Determine the [X, Y] coordinate at the center of the cell enclosing the given text.  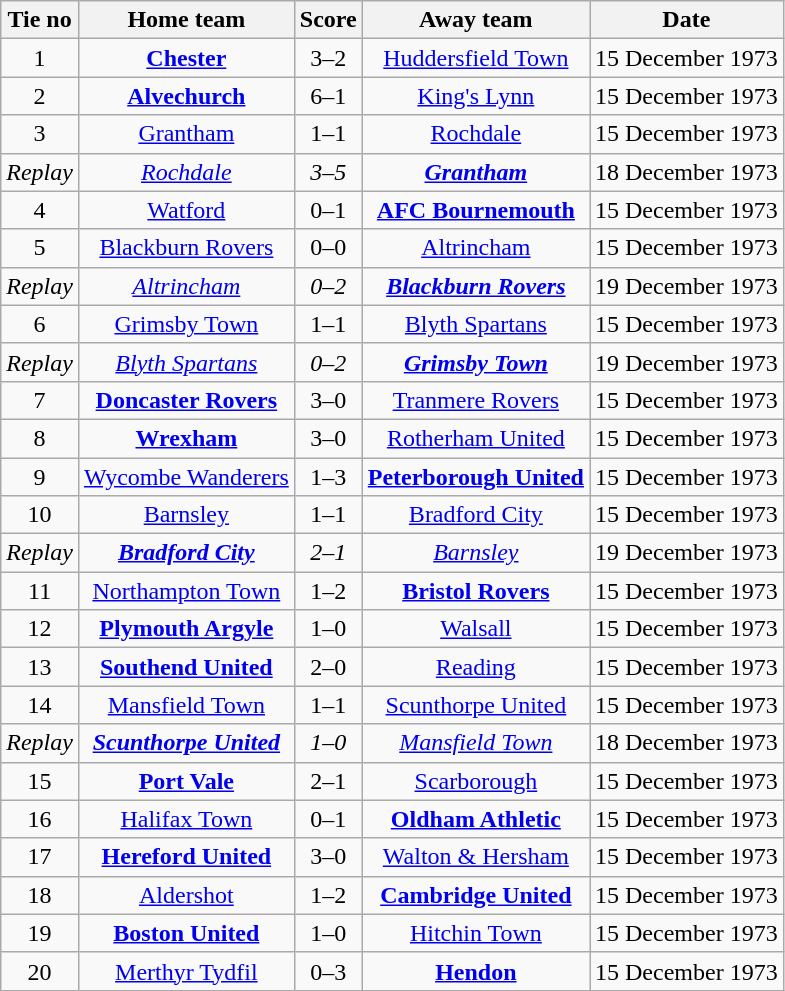
Boston United [186, 933]
13 [40, 667]
2–0 [328, 667]
Date [687, 20]
Chester [186, 58]
10 [40, 515]
Tranmere Rovers [476, 400]
Walsall [476, 629]
6 [40, 324]
2 [40, 96]
Home team [186, 20]
Walton & Hersham [476, 857]
Alvechurch [186, 96]
Wrexham [186, 438]
3–2 [328, 58]
14 [40, 705]
Peterborough United [476, 477]
15 [40, 781]
King's Lynn [476, 96]
Halifax Town [186, 819]
Hereford United [186, 857]
20 [40, 971]
6–1 [328, 96]
9 [40, 477]
19 [40, 933]
Reading [476, 667]
Watford [186, 210]
0–0 [328, 248]
Aldershot [186, 895]
Scarborough [476, 781]
5 [40, 248]
12 [40, 629]
Oldham Athletic [476, 819]
Hitchin Town [476, 933]
16 [40, 819]
Plymouth Argyle [186, 629]
AFC Bournemouth [476, 210]
0–3 [328, 971]
Wycombe Wanderers [186, 477]
Hendon [476, 971]
Southend United [186, 667]
11 [40, 591]
3–5 [328, 172]
Merthyr Tydfil [186, 971]
18 [40, 895]
4 [40, 210]
Bristol Rovers [476, 591]
Score [328, 20]
3 [40, 134]
Northampton Town [186, 591]
1 [40, 58]
Cambridge United [476, 895]
Tie no [40, 20]
7 [40, 400]
Huddersfield Town [476, 58]
Away team [476, 20]
Port Vale [186, 781]
17 [40, 857]
1–3 [328, 477]
Doncaster Rovers [186, 400]
Rotherham United [476, 438]
8 [40, 438]
